Locate the cell with the specified text and output its [X, Y] center coordinate. 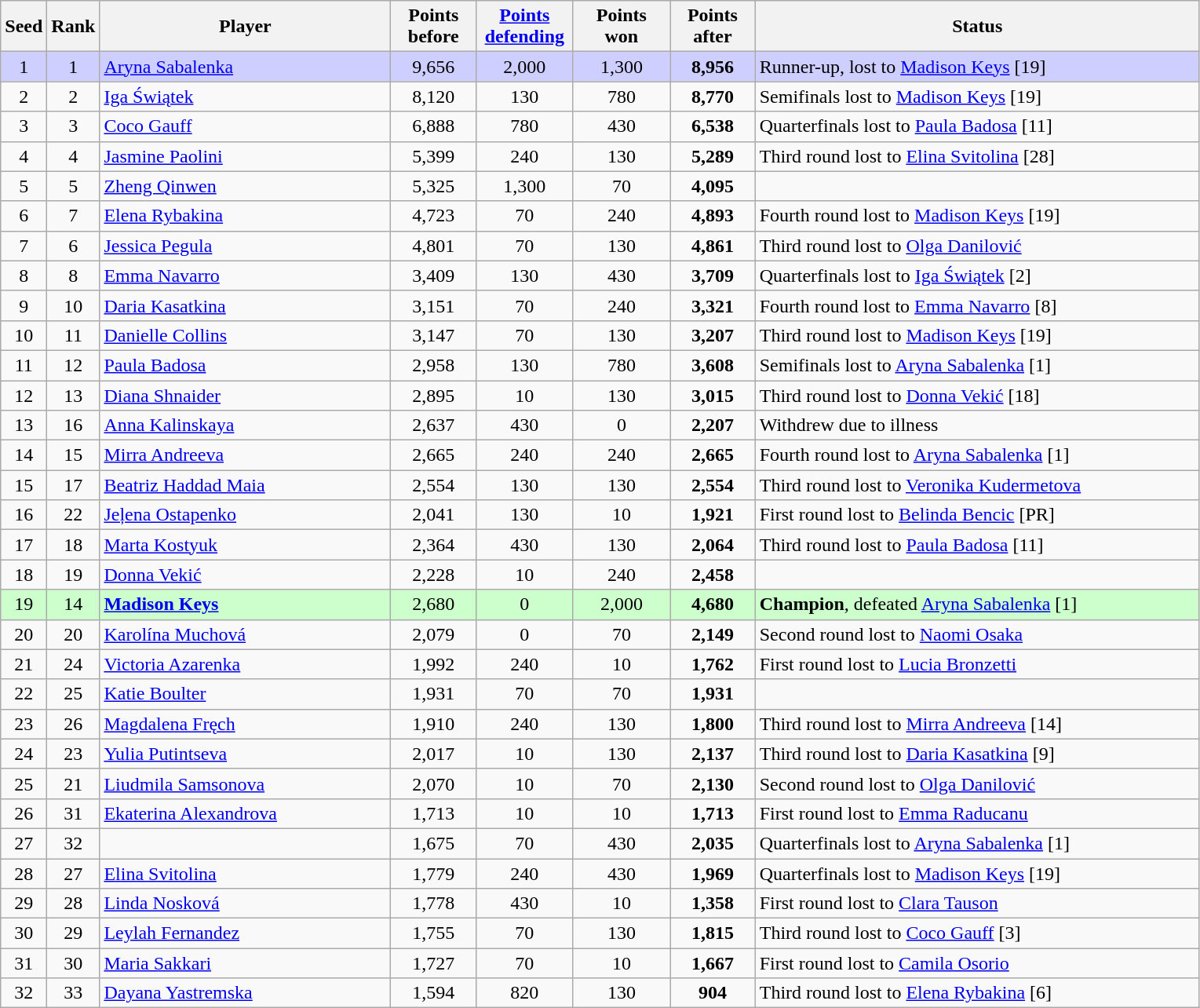
Paula Badosa [245, 365]
Fourth round lost to Madison Keys [19] [977, 216]
2,041 [433, 515]
2,035 [713, 843]
3,608 [713, 365]
Second round lost to Naomi Osaka [977, 634]
Diana Shnaider [245, 395]
904 [713, 993]
4,893 [713, 216]
Runner-up, lost to Madison Keys [19] [977, 67]
First round lost to Lucia Bronzetti [977, 664]
Points after [713, 27]
1,778 [433, 904]
2,228 [433, 575]
Anna Kalinskaya [245, 425]
Emma Navarro [245, 276]
Semifinals lost to Madison Keys [19] [977, 97]
1,675 [433, 843]
Fourth round lost to Emma Navarro [8] [977, 305]
1,910 [433, 724]
Semifinals lost to Aryna Sabalenka [1] [977, 365]
Coco Gauff [245, 126]
2,958 [433, 365]
Mirra Andreeva [245, 455]
Fourth round lost to Aryna Sabalenka [1] [977, 455]
1,358 [713, 904]
Zheng Qinwen [245, 186]
4,095 [713, 186]
5,399 [433, 156]
8,956 [713, 67]
Points won [622, 27]
Jasmine Paolini [245, 156]
1,779 [433, 874]
1,921 [713, 515]
Third round lost to Elina Svitolina [28] [977, 156]
Status [977, 27]
Ekaterina Alexandrova [245, 813]
33 [74, 993]
4,680 [713, 604]
Elena Rybakina [245, 216]
Magdalena Fręch [245, 724]
Katie Boulter [245, 694]
Jeļena Ostapenko [245, 515]
First round lost to Clara Tauson [977, 904]
2,137 [713, 754]
1,815 [713, 933]
Player [245, 27]
Second round lost to Olga Danilović [977, 783]
6,888 [433, 126]
Donna Vekić [245, 575]
Seed [24, 27]
Danielle Collins [245, 335]
Linda Nosková [245, 904]
8,770 [713, 97]
Third round lost to Coco Gauff [3] [977, 933]
Third round lost to Paula Badosa [11] [977, 545]
Quarterfinals lost to Iga Świątek [2] [977, 276]
Beatriz Haddad Maia [245, 485]
2,680 [433, 604]
First round lost to Camila Osorio [977, 963]
1,727 [433, 963]
Iga Świątek [245, 97]
Rank [74, 27]
2,895 [433, 395]
1,800 [713, 724]
Third round lost to Daria Kasatkina [9] [977, 754]
Third round lost to Veronika Kudermetova [977, 485]
6,538 [713, 126]
Leylah Fernandez [245, 933]
3,709 [713, 276]
2,458 [713, 575]
Marta Kostyuk [245, 545]
8,120 [433, 97]
Champion, defeated Aryna Sabalenka [1] [977, 604]
Maria Sakkari [245, 963]
2,364 [433, 545]
2,017 [433, 754]
2,637 [433, 425]
2,149 [713, 634]
Jessica Pegula [245, 246]
Karolína Muchová [245, 634]
1,755 [433, 933]
1,969 [713, 874]
4,723 [433, 216]
820 [525, 993]
Daria Kasatkina [245, 305]
Third round lost to Olga Danilović [977, 246]
Points before [433, 27]
1,762 [713, 664]
2,064 [713, 545]
Madison Keys [245, 604]
5,325 [433, 186]
Points defending [525, 27]
2,207 [713, 425]
3,147 [433, 335]
Third round lost to Madison Keys [19] [977, 335]
1,667 [713, 963]
1,594 [433, 993]
Dayana Yastremska [245, 993]
First round lost to Emma Raducanu [977, 813]
Third round lost to Elena Rybakina [6] [977, 993]
4,801 [433, 246]
Liudmila Samsonova [245, 783]
3,151 [433, 305]
3,207 [713, 335]
2,070 [433, 783]
9 [24, 305]
9,656 [433, 67]
Quarterfinals lost to Madison Keys [19] [977, 874]
3,321 [713, 305]
5,289 [713, 156]
First round lost to Belinda Bencic [PR] [977, 515]
2,130 [713, 783]
4,861 [713, 246]
3,409 [433, 276]
Victoria Azarenka [245, 664]
Aryna Sabalenka [245, 67]
Elina Svitolina [245, 874]
Quarterfinals lost to Paula Badosa [11] [977, 126]
Quarterfinals lost to Aryna Sabalenka [1] [977, 843]
3,015 [713, 395]
Yulia Putintseva [245, 754]
Third round lost to Mirra Andreeva [14] [977, 724]
Third round lost to Donna Vekić [18] [977, 395]
Withdrew due to illness [977, 425]
2,079 [433, 634]
1,992 [433, 664]
